Extract the [X, Y] coordinate from the center of the cell holding the provided text.  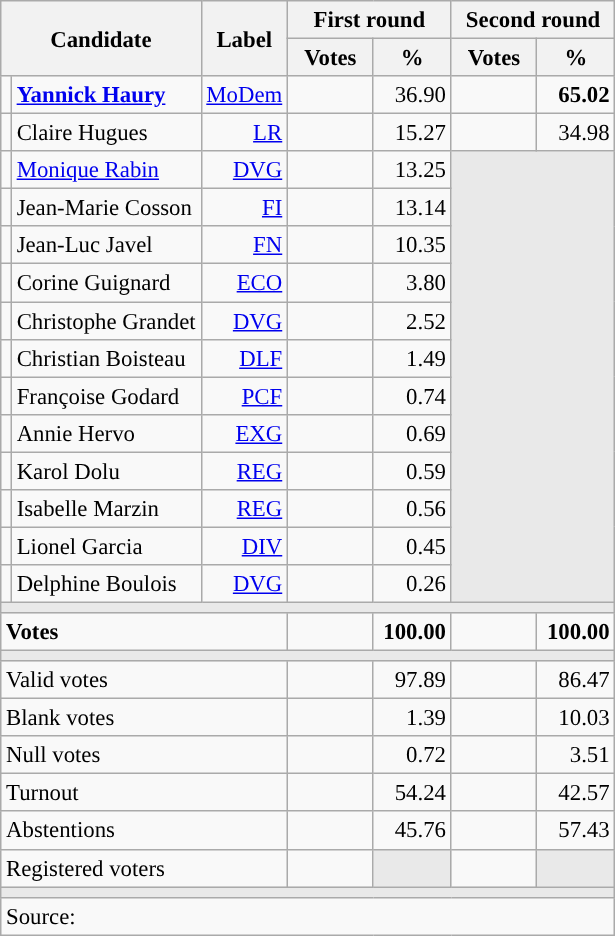
10.03 [576, 718]
0.56 [412, 509]
65.02 [576, 95]
10.35 [412, 245]
LR [244, 133]
Delphine Boulois [106, 584]
Jean-Marie Cosson [106, 208]
Françoise Godard [106, 396]
Christophe Grandet [106, 321]
Label [244, 38]
0.59 [412, 471]
97.89 [412, 680]
Claire Hugues [106, 133]
Lionel Garcia [106, 546]
1.49 [412, 358]
Abstentions [144, 831]
57.43 [576, 831]
42.57 [576, 793]
Second round [533, 20]
Jean-Luc Javel [106, 245]
34.98 [576, 133]
Valid votes [144, 680]
Source: [308, 916]
0.26 [412, 584]
86.47 [576, 680]
1.39 [412, 718]
Candidate [101, 38]
13.25 [412, 170]
3.80 [412, 283]
Blank votes [144, 718]
MoDem [244, 95]
54.24 [412, 793]
Christian Boisteau [106, 358]
DLF [244, 358]
Annie Hervo [106, 433]
ECO [244, 283]
45.76 [412, 831]
First round [370, 20]
Yannick Haury [106, 95]
3.51 [576, 755]
0.74 [412, 396]
0.69 [412, 433]
0.72 [412, 755]
2.52 [412, 321]
0.45 [412, 546]
Karol Dolu [106, 471]
FI [244, 208]
EXG [244, 433]
DIV [244, 546]
Turnout [144, 793]
Corine Guignard [106, 283]
Monique Rabin [106, 170]
15.27 [412, 133]
FN [244, 245]
Isabelle Marzin [106, 509]
13.14 [412, 208]
Null votes [144, 755]
Registered voters [144, 868]
36.90 [412, 95]
PCF [244, 396]
